Extract the (x, y) coordinate from the center of the cell holding the provided text.  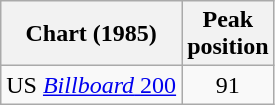
Peakposition (228, 34)
US Billboard 200 (92, 85)
91 (228, 85)
Chart (1985) (92, 34)
